Search for the cell housing the specified text and yield its (X, Y) center coordinate. 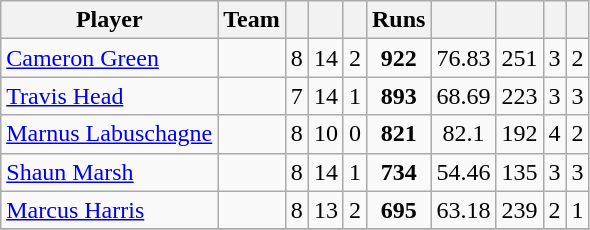
13 (326, 210)
63.18 (464, 210)
821 (398, 134)
7 (296, 96)
Travis Head (110, 96)
0 (354, 134)
54.46 (464, 172)
192 (520, 134)
239 (520, 210)
82.1 (464, 134)
135 (520, 172)
4 (554, 134)
Shaun Marsh (110, 172)
Player (110, 20)
734 (398, 172)
Cameron Green (110, 58)
Runs (398, 20)
10 (326, 134)
893 (398, 96)
Team (252, 20)
Marcus Harris (110, 210)
76.83 (464, 58)
695 (398, 210)
922 (398, 58)
223 (520, 96)
251 (520, 58)
68.69 (464, 96)
Marnus Labuschagne (110, 134)
